Scan for the cell matching the given text and deliver its (x, y) coordinate at center. 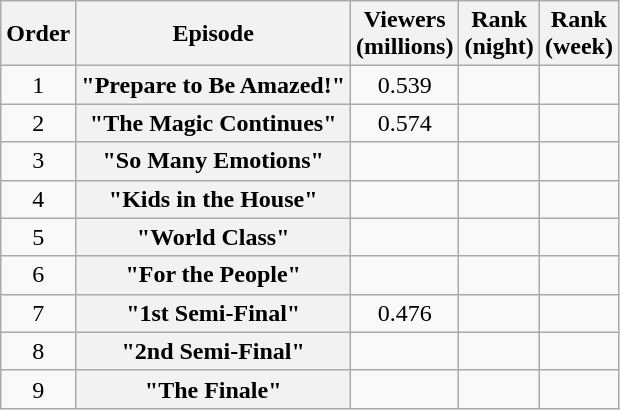
6 (38, 275)
2 (38, 123)
Rank(night) (499, 34)
"The Finale" (214, 389)
0.476 (405, 313)
"World Class" (214, 237)
"2nd Semi-Final" (214, 351)
"So Many Emotions" (214, 161)
3 (38, 161)
4 (38, 199)
Rank(week) (578, 34)
1 (38, 85)
0.574 (405, 123)
"For the People" (214, 275)
Viewers(millions) (405, 34)
"Kids in the House" (214, 199)
5 (38, 237)
"1st Semi-Final" (214, 313)
9 (38, 389)
0.539 (405, 85)
7 (38, 313)
"The Magic Continues" (214, 123)
Order (38, 34)
"Prepare to Be Amazed!" (214, 85)
8 (38, 351)
Episode (214, 34)
